Search for the cell housing the specified text and yield its (x, y) center coordinate. 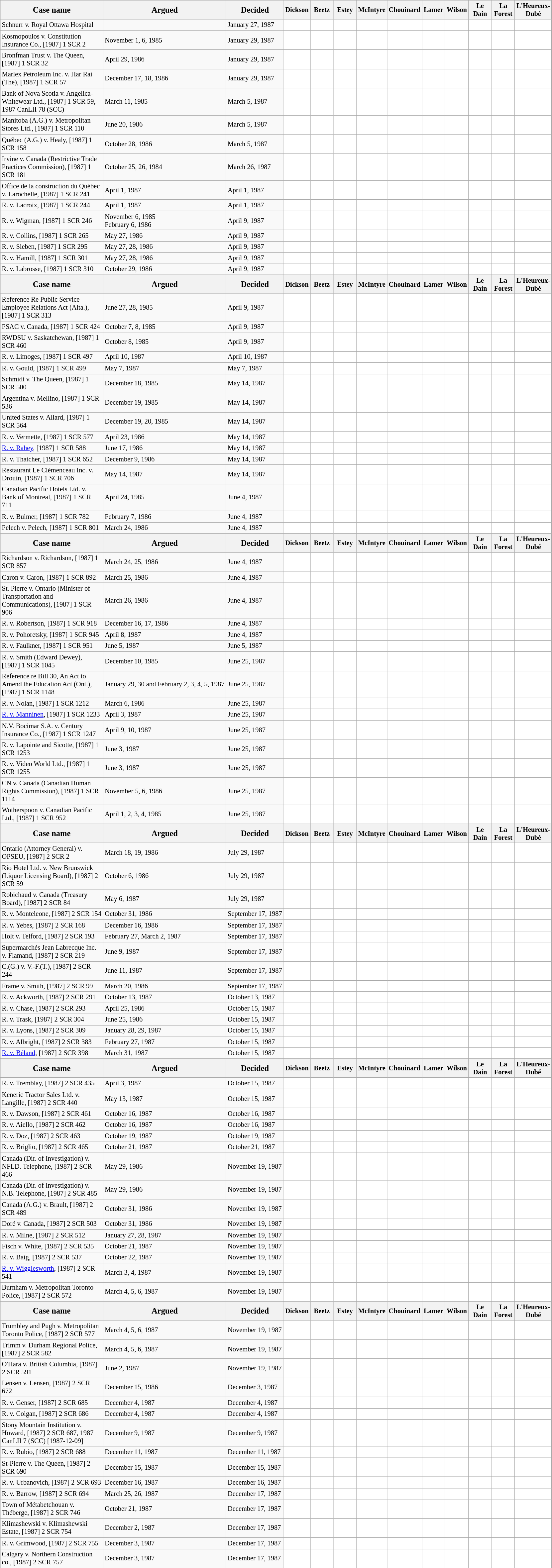
Canada (Dir. of Investigation) v. NFLD. Telephone, [1987] 2 SCR 466 (52, 1166)
Irvine v. Canada (Restrictive Trade Practices Commission), [1987] 1 SCR 181 (52, 167)
O'Hara v. British Columbia, [1987] 2 SCR 591 (52, 1368)
March 25, 26, 1987 (165, 1494)
June 9, 1987 (165, 951)
April 9, 10, 1987 (165, 730)
Town of Métabetchouan v. Théberge, [1987] 2 SCR 746 (52, 1509)
R. v. Ackworth, [1987] 2 SCR 291 (52, 997)
October 8, 1985 (165, 342)
RWDSU v. Saskatchewan, [1987] 1 SCR 460 (52, 342)
CN v. Canada (Canadian Human Rights Commission), [1987] 1 SCR 1114 (52, 791)
Marlex Petroleum Inc. v. Har Rai (The), [1987] 1 SCR 57 (52, 78)
Québec (A.G.) v. Healy, [1987] 1 SCR 158 (52, 144)
R. v. Faulkner, [1987] 1 SCR 951 (52, 646)
March 18, 19, 1986 (165, 853)
June 25, 1986 (165, 1020)
R. v. Urbanovich, [1987] 2 SCR 693 (52, 1482)
R. v. Genser, [1987] 2 SCR 685 (52, 1403)
Ontario (Attorney General) v. OPSEU, [1987] 2 SCR 2 (52, 853)
April 23, 1986 (165, 437)
R. v. Colgan, [1987] 2 SCR 686 (52, 1414)
R. v. Trask, [1987] 2 SCR 304 (52, 1020)
Manitoba (A.G.) v. Metropolitan Stores Ltd., [1987] 1 SCR 110 (52, 125)
Argentina v. Mellino, [1987] 1 SCR 536 (52, 402)
Restaurant Le Clémenceau Inc. v. Drouin, [1987] 1 SCR 706 (52, 474)
R. v. Tremblay, [1987] 2 SCR 435 (52, 1083)
October 7, 8, 1985 (165, 327)
Stony Mountain Institution v. Howard, [1987] 2 SCR 687, 1987 CanLII 7 (SCC) [1987-12-09] (52, 1433)
St-Pierre v. The Queen, [1987] 2 SCR 690 (52, 1467)
April 25, 1986 (165, 1008)
March 31, 1987 (165, 1053)
United States v. Allard, [1987] 1 SCR 564 (52, 422)
January 29, 30 and February 2, 3, 4, 5, 1987 (165, 684)
R. v. Wigglesworth, [1987] 2 SCR 541 (52, 1273)
March 24, 25, 1986 (165, 562)
June 17, 1986 (165, 448)
March 11, 1985 (165, 102)
Trimm v. Durham Regional Police, [1987] 2 SCR 582 (52, 1349)
R. v. Smith (Edward Dewey), [1987] 1 SCR 1045 (52, 661)
Holt v. Telford, [1987] 2 SCR 193 (52, 936)
June 27, 28, 1985 (165, 307)
Reference Re Public Service Employee Relations Act (Alta.), [1987] 1 SCR 313 (52, 307)
Schnurr v. Royal Ottawa Hospital (52, 25)
Robichaud v. Canada (Treasury Board), [1987] 2 SCR 84 (52, 899)
December 9, 1986 (165, 459)
November 6, 1985February 6, 1986 (165, 221)
R. v. Bulmer, [1987] 1 SCR 782 (52, 517)
N.V. Bocimar S.A. v. Century Insurance Co., [1987] 1 SCR 1247 (52, 730)
R. v. Thatcher, [1987] 1 SCR 652 (52, 459)
Bronfman Trust v. The Queen, [1987] 1 SCR 32 (52, 59)
R. v. Béland, [1987] 2 SCR 398 (52, 1053)
October 22, 1987 (165, 1257)
June 20, 1986 (165, 125)
R. v. Briglio, [1987] 2 SCR 465 (52, 1147)
Canada (Dir. of Investigation) v. N.B. Telephone, [1987] 2 SCR 485 (52, 1190)
R. v. Hamill, [1987] 1 SCR 301 (52, 258)
April 8, 1987 (165, 635)
R. v. Wigman, [1987] 1 SCR 246 (52, 221)
PSAC v. Canada, [1987] 1 SCR 424 (52, 327)
December 17, 18, 1986 (165, 78)
Office de la construction du Québec v. Larochelle, [1987] 1 SCR 241 (52, 190)
R. v. Dawson, [1987] 2 SCR 461 (52, 1114)
R. v. Lacroix, [1987] 1 SCR 244 (52, 205)
April 29, 1986 (165, 59)
Klimashewski v. Klimashewski Estate, [1987] 2 SCR 754 (52, 1528)
Canadian Pacific Hotels Ltd. v. Bank of Montreal, [1987] 1 SCR 711 (52, 497)
February 7, 1986 (165, 517)
Trumbley and Pugh v. Metropolitan Toronto Police, [1987] 2 SCR 577 (52, 1330)
R. v. Baig, [1987] 2 SCR 537 (52, 1257)
R. v. Milne, [1987] 2 SCR 512 (52, 1235)
Canada (A.G.) v. Brault, [1987] 2 SCR 489 (52, 1209)
R. v. Doz, [1987] 2 SCR 463 (52, 1136)
R. v. Rahey, [1987] 1 SCR 588 (52, 448)
C.(G.) v. V.-F.(T.), [1987] 2 SCR 244 (52, 971)
Supermarchés Jean Labrecque Inc. v. Flamand, [1987] 2 SCR 219 (52, 951)
Doré v. Canada, [1987] 2 SCR 503 (52, 1224)
R. v. Video World Ltd., [1987] 1 SCR 1255 (52, 768)
May 13, 1987 (165, 1099)
April 1, 2, 3, 4, 1985 (165, 814)
June 2, 1987 (165, 1368)
October 28, 1986 (165, 144)
March 26, 1986 (165, 600)
Calgary v. Northern Construction co., [1987] 2 SCR 757 (52, 1558)
February 27, March 2, 1987 (165, 936)
R. v. Yebes, [1987] 2 SCR 168 (52, 925)
R. v. Rubio, [1987] 2 SCR 688 (52, 1452)
December 19, 1985 (165, 402)
R. v. Sieben, [1987] 1 SCR 295 (52, 247)
March 25, 1986 (165, 577)
December 10, 1985 (165, 661)
December 15, 1986 (165, 1387)
R. v. Collins, [1987] 1 SCR 265 (52, 236)
October 6, 1986 (165, 876)
November 1, 6, 1985 (165, 40)
R. v. Pohoretsky, [1987] 1 SCR 945 (52, 635)
R. v. Labrosse, [1987] 1 SCR 310 (52, 269)
Kosmopoulos v. Constitution Insurance Co., [1987] 1 SCR 2 (52, 40)
R. v. Robertson, [1987] 1 SCR 918 (52, 624)
Fisch v. White, [1987] 2 SCR 535 (52, 1246)
R. v. Aiello, [1987] 2 SCR 462 (52, 1125)
January 27, 28, 1987 (165, 1235)
Keneric Tractor Sales Ltd. v. Langille, [1987] 2 SCR 440 (52, 1099)
October 29, 1986 (165, 269)
October 25, 26, 1984 (165, 167)
December 16, 1986 (165, 925)
R. v. Albright, [1987] 2 SCR 383 (52, 1042)
R. v. Barrow, [1987] 2 SCR 694 (52, 1494)
March 6, 1986 (165, 703)
R. v. Limoges, [1987] 1 SCR 497 (52, 357)
R. v. Lapointe and Sicotte, [1987] 1 SCR 1253 (52, 749)
March 24, 1986 (165, 528)
December 16, 17, 1986 (165, 624)
R. v. Vermette, [1987] 1 SCR 577 (52, 437)
Caron v. Caron, [1987] 1 SCR 892 (52, 577)
R. v. Chase, [1987] 2 SCR 293 (52, 1008)
R. v. Manninen, [1987] 1 SCR 1233 (52, 715)
R. v. Monteleone, [1987] 2 SCR 154 (52, 914)
December 18, 1985 (165, 383)
R. v. Nolan, [1987] 1 SCR 1212 (52, 703)
Schmidt v. The Queen, [1987] 1 SCR 500 (52, 383)
March 20, 1986 (165, 986)
November 5, 6, 1986 (165, 791)
St. Pierre v. Ontario (Minister of Transportation and Communications), [1987] 1 SCR 906 (52, 600)
January 28, 29, 1987 (165, 1030)
Frame v. Smith, [1987] 2 SCR 99 (52, 986)
Bank of Nova Scotia v. Angelica-Whitewear Ltd., [1987] 1 SCR 59, 1987 CanLII 78 (SCC) (52, 102)
Lensen v. Lensen, [1987] 2 SCR 672 (52, 1387)
March 3, 4, 1987 (165, 1273)
R. v. Lyons, [1987] 2 SCR 309 (52, 1030)
Rio Hotel Ltd. v. New Brunswick (Liquor Licensing Board), [1987] 2 SCR 59 (52, 876)
December 19, 20, 1985 (165, 422)
R. v. Gould, [1987] 1 SCR 499 (52, 368)
May 6, 1987 (165, 899)
February 27, 1987 (165, 1042)
Wotherspoon v. Canadian Pacific Ltd., [1987] 1 SCR 952 (52, 814)
R. v. Grimwood, [1987] 2 SCR 755 (52, 1543)
Burnham v. Metropolitan Toronto Police, [1987] 2 SCR 572 (52, 1292)
April 24, 1985 (165, 497)
Pelech v. Pelech, [1987] 1 SCR 801 (52, 528)
May 27, 1986 (165, 236)
Reference re Bill 30, An Act to Amend the Education Act (Ont.), [1987] 1 SCR 1148 (52, 684)
June 11, 1987 (165, 971)
January 27, 1987 (255, 25)
Richardson v. Richardson, [1987] 1 SCR 857 (52, 562)
March 26, 1987 (255, 167)
December 2, 1987 (165, 1528)
